For the text-containing cell, return its midpoint in (x, y) coordinate format. 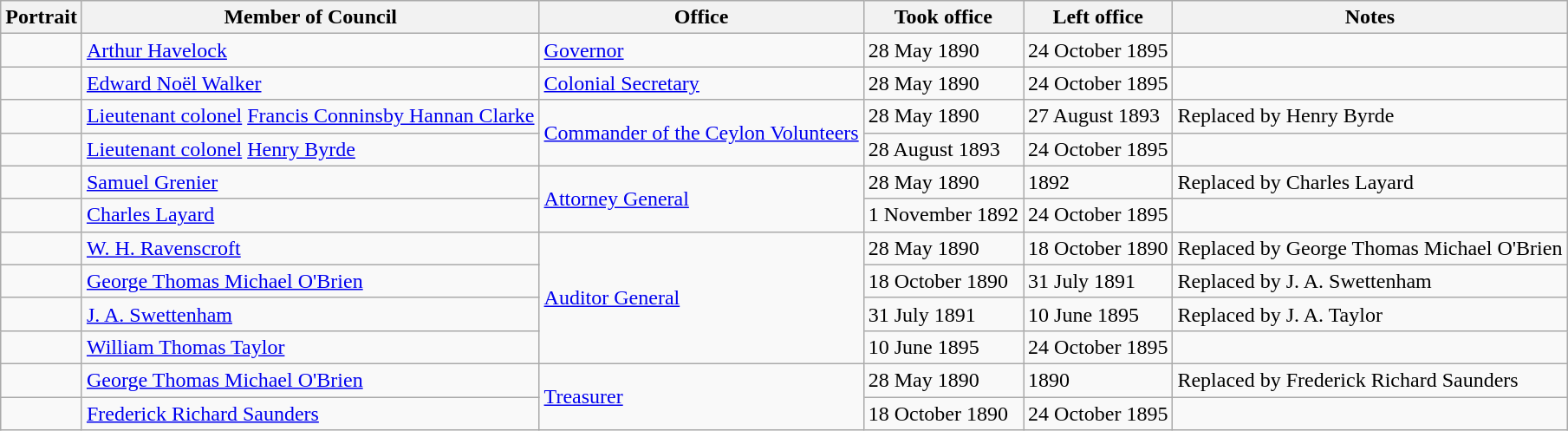
Edward Noël Walker (310, 83)
Replaced by Frederick Richard Saunders (1370, 380)
27 August 1893 (1098, 116)
Took office (943, 17)
Member of Council (310, 17)
Frederick Richard Saunders (310, 414)
William Thomas Taylor (310, 347)
Treasurer (701, 396)
Commander of the Ceylon Volunteers (701, 133)
Left office (1098, 17)
Auditor General (701, 297)
Replaced by George Thomas Michael O'Brien (1370, 248)
Lieutenant colonel Henry Byrde (310, 149)
Replaced by J. A. Taylor (1370, 314)
Lieutenant colonel Francis Conninsby Hannan Clarke (310, 116)
Governor (701, 50)
J. A. Swettenham (310, 314)
Replaced by Charles Layard (1370, 182)
Attorney General (701, 199)
1892 (1098, 182)
Samuel Grenier (310, 182)
1 November 1892 (943, 215)
Charles Layard (310, 215)
Office (701, 17)
Colonial Secretary (701, 83)
28 August 1893 (943, 149)
Replaced by Henry Byrde (1370, 116)
1890 (1098, 380)
Notes (1370, 17)
Replaced by J. A. Swettenham (1370, 281)
Arthur Havelock (310, 50)
W. H. Ravenscroft (310, 248)
Portrait (42, 17)
